Pinpoint the cell where the given text exists, returning its [x, y] midpoint coordinate. 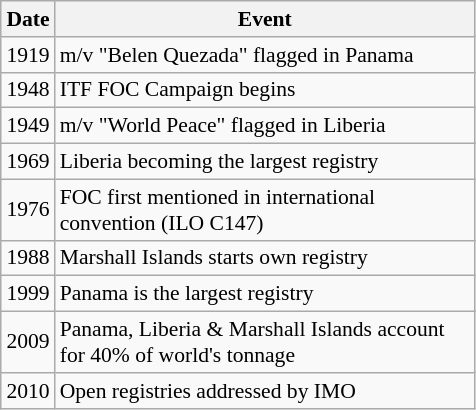
1919 [28, 55]
1969 [28, 162]
Liberia becoming the largest registry [265, 162]
2009 [28, 342]
1988 [28, 258]
Date [28, 19]
Open registries addressed by IMO [265, 391]
m/v "World Peace" flagged in Liberia [265, 126]
m/v "Belen Quezada" flagged in Panama [265, 55]
ITF FOC Campaign begins [265, 90]
2010 [28, 391]
1948 [28, 90]
1999 [28, 294]
Marshall Islands starts own registry [265, 258]
Panama, Liberia & Marshall Islands account for 40% of world's tonnage [265, 342]
1949 [28, 126]
Panama is the largest registry [265, 294]
FOC first mentioned in international convention (ILO C147) [265, 210]
1976 [28, 210]
Event [265, 19]
